Locate the cell with the specified text and output its (X, Y) center coordinate. 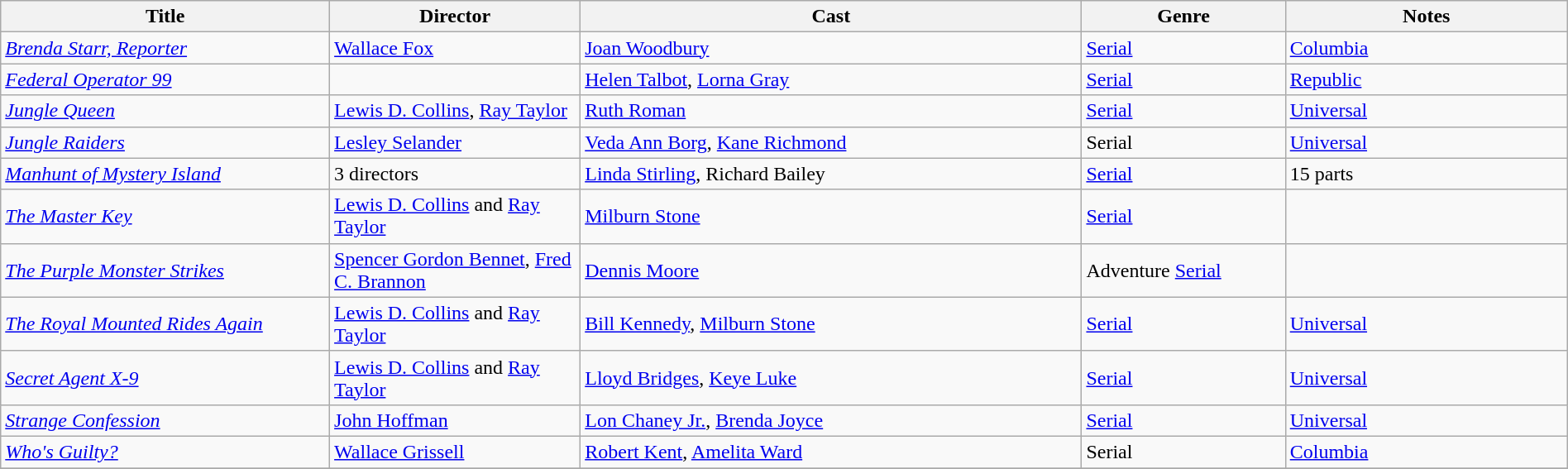
The Master Key (165, 217)
Joan Woodbury (831, 48)
Strange Confession (165, 420)
Manhunt of Mystery Island (165, 174)
Wallace Fox (455, 48)
Robert Kent, Amelita Ward (831, 452)
Genre (1183, 17)
Brenda Starr, Reporter (165, 48)
Lloyd Bridges, Keye Luke (831, 377)
15 parts (1426, 174)
Cast (831, 17)
Linda Stirling, Richard Bailey (831, 174)
Director (455, 17)
Adventure Serial (1183, 270)
3 directors (455, 174)
John Hoffman (455, 420)
Jungle Raiders (165, 142)
Title (165, 17)
Who's Guilty? (165, 452)
Bill Kennedy, Milburn Stone (831, 324)
Helen Talbot, Lorna Gray (831, 79)
Lon Chaney Jr., Brenda Joyce (831, 420)
The Royal Mounted Rides Again (165, 324)
Milburn Stone (831, 217)
Lesley Selander (455, 142)
Notes (1426, 17)
Veda Ann Borg, Kane Richmond (831, 142)
Dennis Moore (831, 270)
Jungle Queen (165, 111)
Spencer Gordon Bennet, Fred C. Brannon (455, 270)
Lewis D. Collins, Ray Taylor (455, 111)
Wallace Grissell (455, 452)
Federal Operator 99 (165, 79)
The Purple Monster Strikes (165, 270)
Secret Agent X-9 (165, 377)
Ruth Roman (831, 111)
Republic (1426, 79)
